Capture the cell that displays the provided text and extract its (x, y) central coordinate. 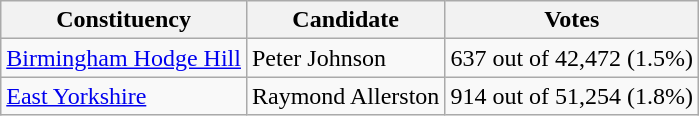
Votes (572, 20)
914 out of 51,254 (1.8%) (572, 96)
Constituency (124, 20)
637 out of 42,472 (1.5%) (572, 58)
Raymond Allerston (345, 96)
Birmingham Hodge Hill (124, 58)
East Yorkshire (124, 96)
Peter Johnson (345, 58)
Candidate (345, 20)
